Pinpoint the cell where the given text exists, returning its (X, Y) midpoint coordinate. 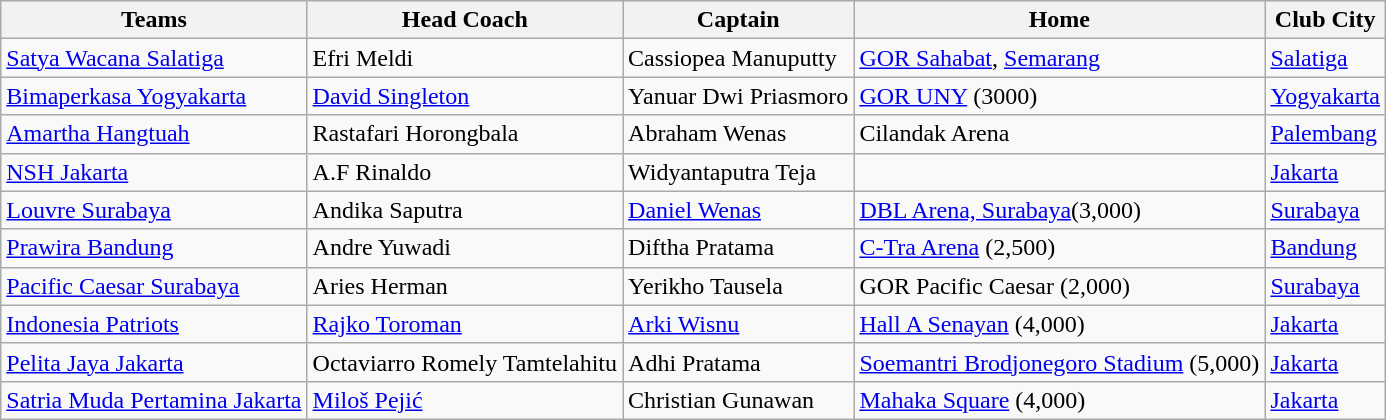
Prawira Bandung (154, 248)
Diftha Pratama (738, 248)
Hall A Senayan (4,000) (1060, 324)
C-Tra Arena (2,500) (1060, 248)
Bimaperkasa Yogyakarta (154, 96)
Widyantaputra Teja (738, 172)
GOR Pacific Caesar (2,000) (1060, 286)
Palembang (1326, 134)
Cassiopea Manuputty (738, 58)
Club City (1326, 20)
Salatiga (1326, 58)
Indonesia Patriots (154, 324)
Pelita Jaya Jakarta (154, 362)
David Singleton (465, 96)
GOR UNY (3000) (1060, 96)
Yanuar Dwi Priasmoro (738, 96)
Louvre Surabaya (154, 210)
Daniel Wenas (738, 210)
Cilandak Arena (1060, 134)
Christian Gunawan (738, 400)
Andika Saputra (465, 210)
Amartha Hangtuah (154, 134)
Yerikho Tausela (738, 286)
GOR Sahabat, Semarang (1060, 58)
Octaviarro Romely Tamtelahitu (465, 362)
Bandung (1326, 248)
Head Coach (465, 20)
Miloš Pejić (465, 400)
Abraham Wenas (738, 134)
Pacific Caesar Surabaya (154, 286)
Andre Yuwadi (465, 248)
Adhi Pratama (738, 362)
Home (1060, 20)
Rastafari Horongbala (465, 134)
DBL Arena, Surabaya(3,000) (1060, 210)
Soemantri Brodjonegoro Stadium (5,000) (1060, 362)
Satria Muda Pertamina Jakarta (154, 400)
Teams (154, 20)
NSH Jakarta (154, 172)
Efri Meldi (465, 58)
Aries Herman (465, 286)
Rajko Toroman (465, 324)
Mahaka Square (4,000) (1060, 400)
Yogyakarta (1326, 96)
Satya Wacana Salatiga (154, 58)
Captain (738, 20)
Arki Wisnu (738, 324)
A.F Rinaldo (465, 172)
